Capture the cell that displays the provided text and extract its (X, Y) central coordinate. 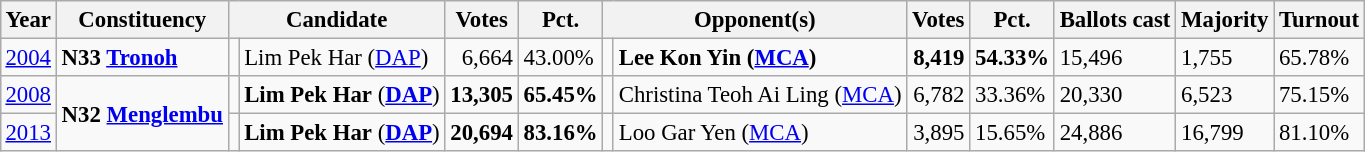
20,694 (482, 133)
Ballots cast (1114, 20)
Constituency (142, 20)
Turnout (1320, 20)
Opponent(s) (755, 20)
Majority (1225, 20)
20,330 (1114, 95)
Lee Kon Yin (MCA) (760, 57)
8,419 (938, 57)
83.16% (560, 133)
54.33% (1012, 57)
2008 (28, 95)
43.00% (560, 57)
33.36% (1012, 95)
6,664 (482, 57)
24,886 (1114, 133)
65.45% (560, 95)
Candidate (336, 20)
15,496 (1114, 57)
Christina Teoh Ai Ling (MCA) (760, 95)
N32 Menglembu (142, 114)
81.10% (1320, 133)
15.65% (1012, 133)
75.15% (1320, 95)
Loo Gar Yen (MCA) (760, 133)
13,305 (482, 95)
16,799 (1225, 133)
1,755 (1225, 57)
N33 Tronoh (142, 57)
3,895 (938, 133)
2004 (28, 57)
Year (28, 20)
2013 (28, 133)
65.78% (1320, 57)
6,523 (1225, 95)
6,782 (938, 95)
